Pinpoint the cell where the given text exists, returning its [X, Y] midpoint coordinate. 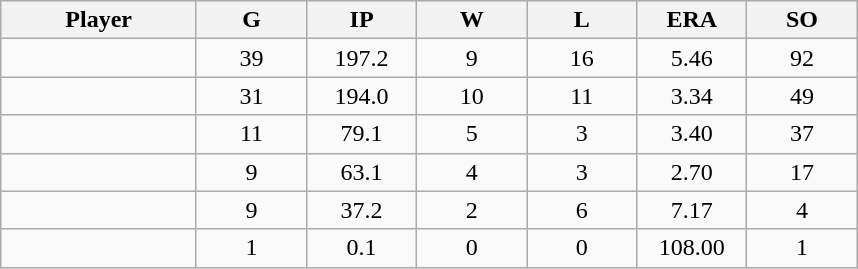
6 [582, 210]
W [472, 20]
39 [251, 58]
63.1 [362, 172]
79.1 [362, 134]
5.46 [692, 58]
0.1 [362, 248]
5 [472, 134]
37 [802, 134]
31 [251, 96]
L [582, 20]
92 [802, 58]
37.2 [362, 210]
49 [802, 96]
G [251, 20]
194.0 [362, 96]
SO [802, 20]
Player [99, 20]
2.70 [692, 172]
16 [582, 58]
2 [472, 210]
IP [362, 20]
197.2 [362, 58]
17 [802, 172]
7.17 [692, 210]
3.34 [692, 96]
3.40 [692, 134]
ERA [692, 20]
10 [472, 96]
108.00 [692, 248]
